Detect which cell encompasses the target text, then output its (x, y) center coordinate. 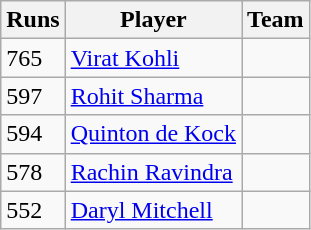
Virat Kohli (153, 58)
552 (33, 210)
578 (33, 172)
Team (276, 20)
Rohit Sharma (153, 96)
594 (33, 134)
Quinton de Kock (153, 134)
Player (153, 20)
765 (33, 58)
597 (33, 96)
Rachin Ravindra (153, 172)
Runs (33, 20)
Daryl Mitchell (153, 210)
